Find where the given text appears and provide that cell's center as [x, y] coordinate. 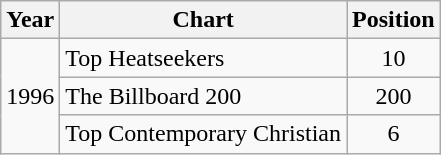
The Billboard 200 [204, 96]
10 [393, 58]
Position [393, 20]
Year [30, 20]
Chart [204, 20]
200 [393, 96]
Top Contemporary Christian [204, 134]
Top Heatseekers [204, 58]
6 [393, 134]
1996 [30, 96]
